Determine the (x, y) coordinate at the center of the cell enclosing the given text.  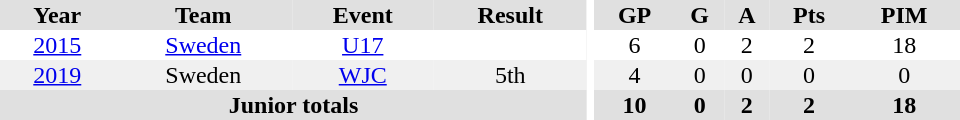
U17 (363, 45)
PIM (904, 15)
A (747, 15)
10 (635, 105)
2019 (58, 75)
Result (511, 15)
G (700, 15)
GP (635, 15)
Year (58, 15)
4 (635, 75)
6 (635, 45)
2015 (58, 45)
Team (204, 15)
Pts (810, 15)
Event (363, 15)
Junior totals (294, 105)
5th (511, 75)
WJC (363, 75)
